Extract the [x, y] coordinate from the center of the cell holding the provided text.  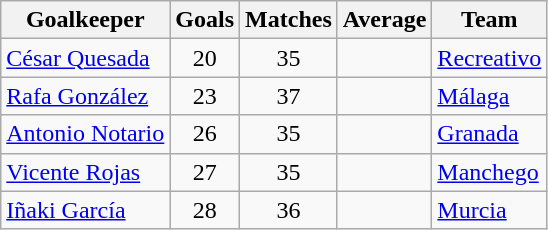
Team [490, 20]
27 [205, 172]
César Quesada [86, 58]
Málaga [490, 96]
28 [205, 210]
Goals [205, 20]
Rafa González [86, 96]
Murcia [490, 210]
36 [289, 210]
Granada [490, 134]
Matches [289, 20]
Vicente Rojas [86, 172]
Iñaki García [86, 210]
Manchego [490, 172]
Average [384, 20]
37 [289, 96]
Recreativo [490, 58]
Goalkeeper [86, 20]
20 [205, 58]
Antonio Notario [86, 134]
26 [205, 134]
23 [205, 96]
